Pinpoint the cell where the given text exists, returning its (x, y) midpoint coordinate. 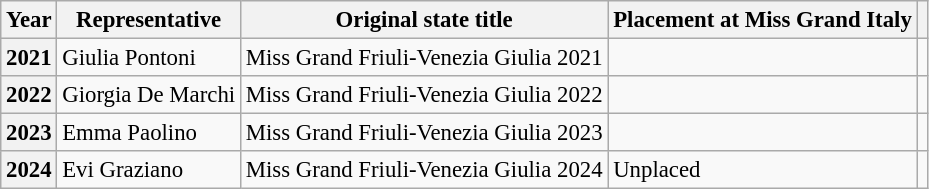
Miss Grand Friuli-Venezia Giulia 2022 (424, 95)
Miss Grand Friuli-Venezia Giulia 2023 (424, 133)
Unplaced (762, 170)
Miss Grand Friuli-Venezia Giulia 2024 (424, 170)
2024 (29, 170)
Emma Paolino (149, 133)
Giulia Pontoni (149, 58)
2021 (29, 58)
Representative (149, 20)
Year (29, 20)
Miss Grand Friuli-Venezia Giulia 2021 (424, 58)
Evi Graziano (149, 170)
2022 (29, 95)
Placement at Miss Grand Italy (762, 20)
Giorgia De Marchi (149, 95)
2023 (29, 133)
Original state title (424, 20)
